Find where the given text appears and provide that cell's center as (x, y) coordinate. 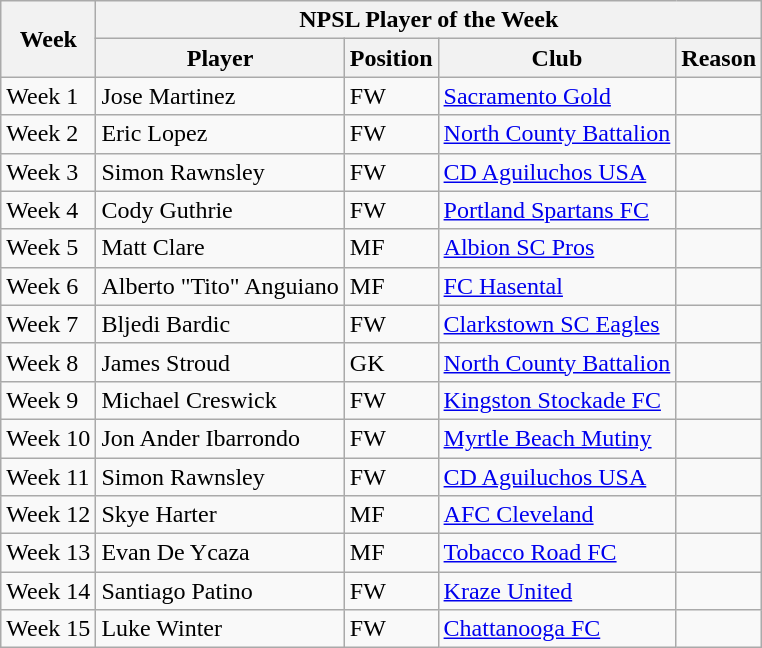
Week 5 (48, 248)
James Stroud (220, 362)
Week 11 (48, 477)
Chattanooga FC (557, 629)
Week 8 (48, 362)
Week 12 (48, 515)
Week 14 (48, 591)
Matt Clare (220, 248)
Eric Lopez (220, 134)
Week 15 (48, 629)
Club (557, 58)
Alberto "Tito" Anguiano (220, 286)
Bljedi Bardic (220, 324)
Week 4 (48, 210)
Kraze United (557, 591)
Position (391, 58)
Santiago Patino (220, 591)
Week 13 (48, 553)
Skye Harter (220, 515)
Week 6 (48, 286)
Week 9 (48, 400)
Albion SC Pros (557, 248)
GK (391, 362)
Evan De Ycaza (220, 553)
Reason (719, 58)
AFC Cleveland (557, 515)
Cody Guthrie (220, 210)
Week 2 (48, 134)
Tobacco Road FC (557, 553)
Portland Spartans FC (557, 210)
NPSL Player of the Week (429, 20)
Luke Winter (220, 629)
Week (48, 39)
FC Hasental (557, 286)
Week 1 (48, 96)
Myrtle Beach Mutiny (557, 438)
Clarkstown SC Eagles (557, 324)
Jon Ander Ibarrondo (220, 438)
Michael Creswick (220, 400)
Kingston Stockade FC (557, 400)
Player (220, 58)
Week 10 (48, 438)
Sacramento Gold (557, 96)
Jose Martinez (220, 96)
Week 7 (48, 324)
Week 3 (48, 172)
